Scan for the cell matching the given text and deliver its (X, Y) coordinate at center. 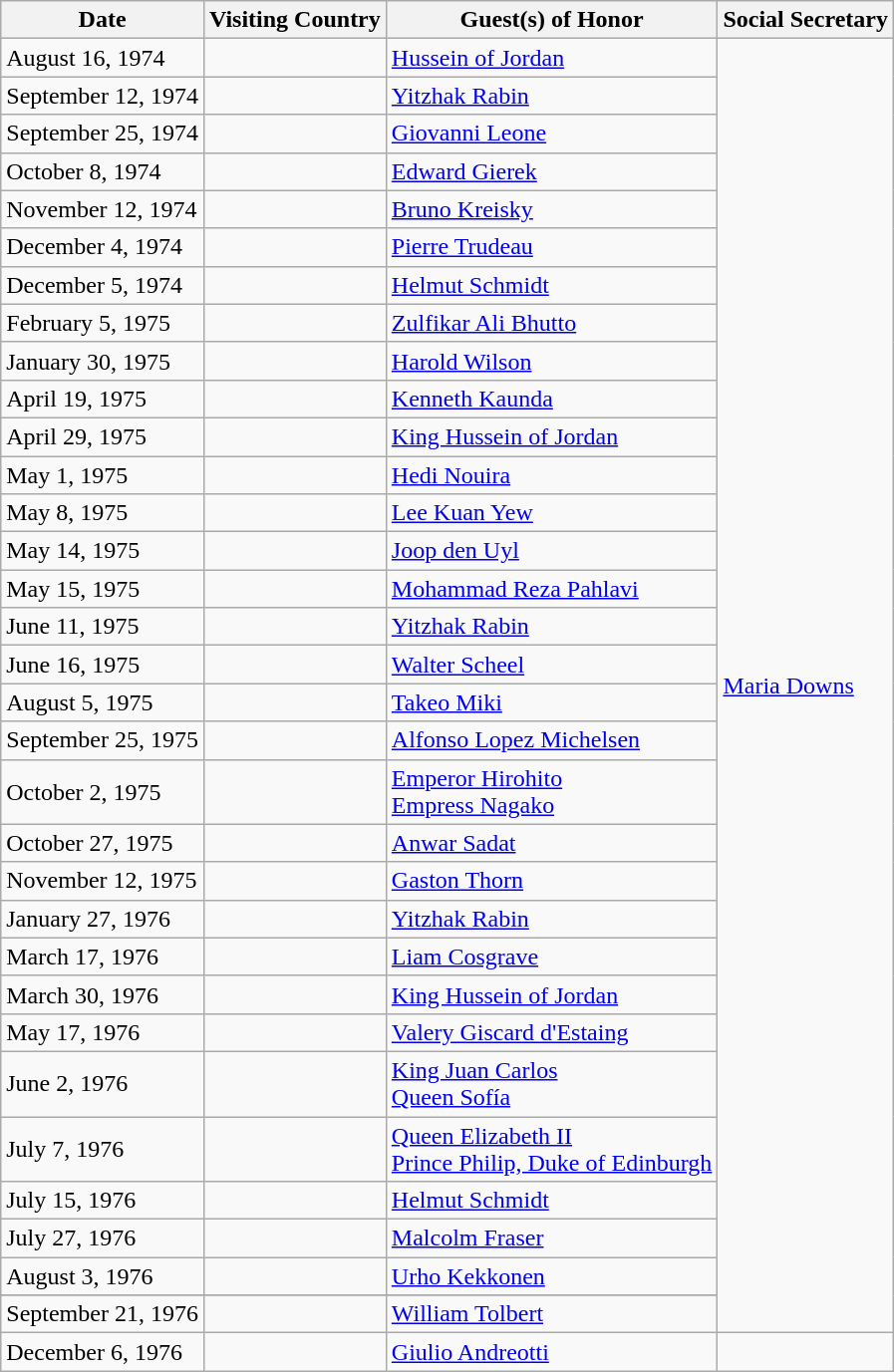
Emperor HirohitoEmpress Nagako (552, 791)
Malcolm Fraser (552, 1238)
June 11, 1975 (103, 627)
December 5, 1974 (103, 285)
March 30, 1976 (103, 994)
November 12, 1975 (103, 881)
Mohammad Reza Pahlavi (552, 589)
Gaston Thorn (552, 881)
Anwar Sadat (552, 843)
Alfonso Lopez Michelsen (552, 740)
Hedi Nouira (552, 475)
October 2, 1975 (103, 791)
Bruno Kreisky (552, 209)
July 15, 1976 (103, 1201)
May 15, 1975 (103, 589)
Liam Cosgrave (552, 957)
March 17, 1976 (103, 957)
Zulfikar Ali Bhutto (552, 323)
October 8, 1974 (103, 171)
Guest(s) of Honor (552, 20)
August 3, 1976 (103, 1276)
Maria Downs (805, 686)
May 8, 1975 (103, 513)
July 7, 1976 (103, 1148)
Takeo Miki (552, 702)
December 4, 1974 (103, 247)
September 12, 1974 (103, 96)
May 14, 1975 (103, 551)
Date (103, 20)
January 30, 1975 (103, 361)
Urho Kekkonen (552, 1276)
July 27, 1976 (103, 1238)
October 27, 1975 (103, 843)
Walter Scheel (552, 665)
Pierre Trudeau (552, 247)
December 6, 1976 (103, 1352)
April 19, 1975 (103, 399)
June 16, 1975 (103, 665)
Visiting Country (295, 20)
Hussein of Jordan (552, 58)
Giulio Andreotti (552, 1352)
September 25, 1974 (103, 134)
Lee Kuan Yew (552, 513)
September 21, 1976 (103, 1314)
Joop den Uyl (552, 551)
August 5, 1975 (103, 702)
September 25, 1975 (103, 740)
King Juan CarlosQueen Sofía (552, 1084)
January 27, 1976 (103, 919)
Giovanni Leone (552, 134)
June 2, 1976 (103, 1084)
William Tolbert (552, 1314)
April 29, 1975 (103, 436)
February 5, 1975 (103, 323)
May 17, 1976 (103, 1032)
Edward Gierek (552, 171)
Valery Giscard d'Estaing (552, 1032)
November 12, 1974 (103, 209)
August 16, 1974 (103, 58)
Queen Elizabeth IIPrince Philip, Duke of Edinburgh (552, 1148)
Social Secretary (805, 20)
Harold Wilson (552, 361)
Kenneth Kaunda (552, 399)
May 1, 1975 (103, 475)
